Pinpoint the cell where the given text exists, returning its (x, y) midpoint coordinate. 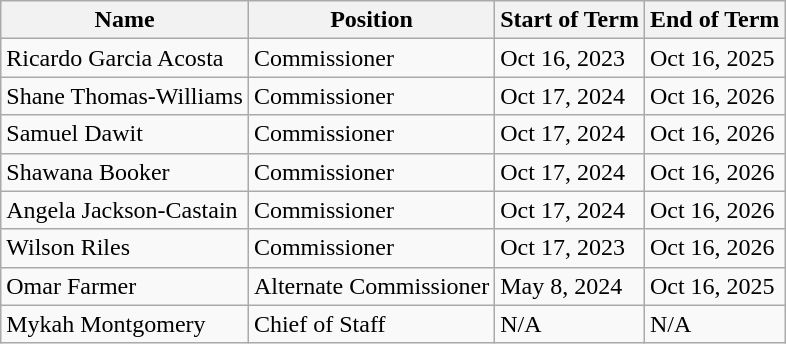
Oct 17, 2023 (570, 248)
Oct 16, 2023 (570, 58)
Name (125, 20)
End of Term (714, 20)
Omar Farmer (125, 286)
Position (371, 20)
Samuel Dawit (125, 134)
May 8, 2024 (570, 286)
Wilson Riles (125, 248)
Shawana Booker (125, 172)
Mykah Montgomery (125, 324)
Start of Term (570, 20)
Angela Jackson-Castain (125, 210)
Ricardo Garcia Acosta (125, 58)
Alternate Commissioner (371, 286)
Chief of Staff (371, 324)
Shane Thomas-Williams (125, 96)
